Determine the [X, Y] coordinate at the center of the cell enclosing the given text.  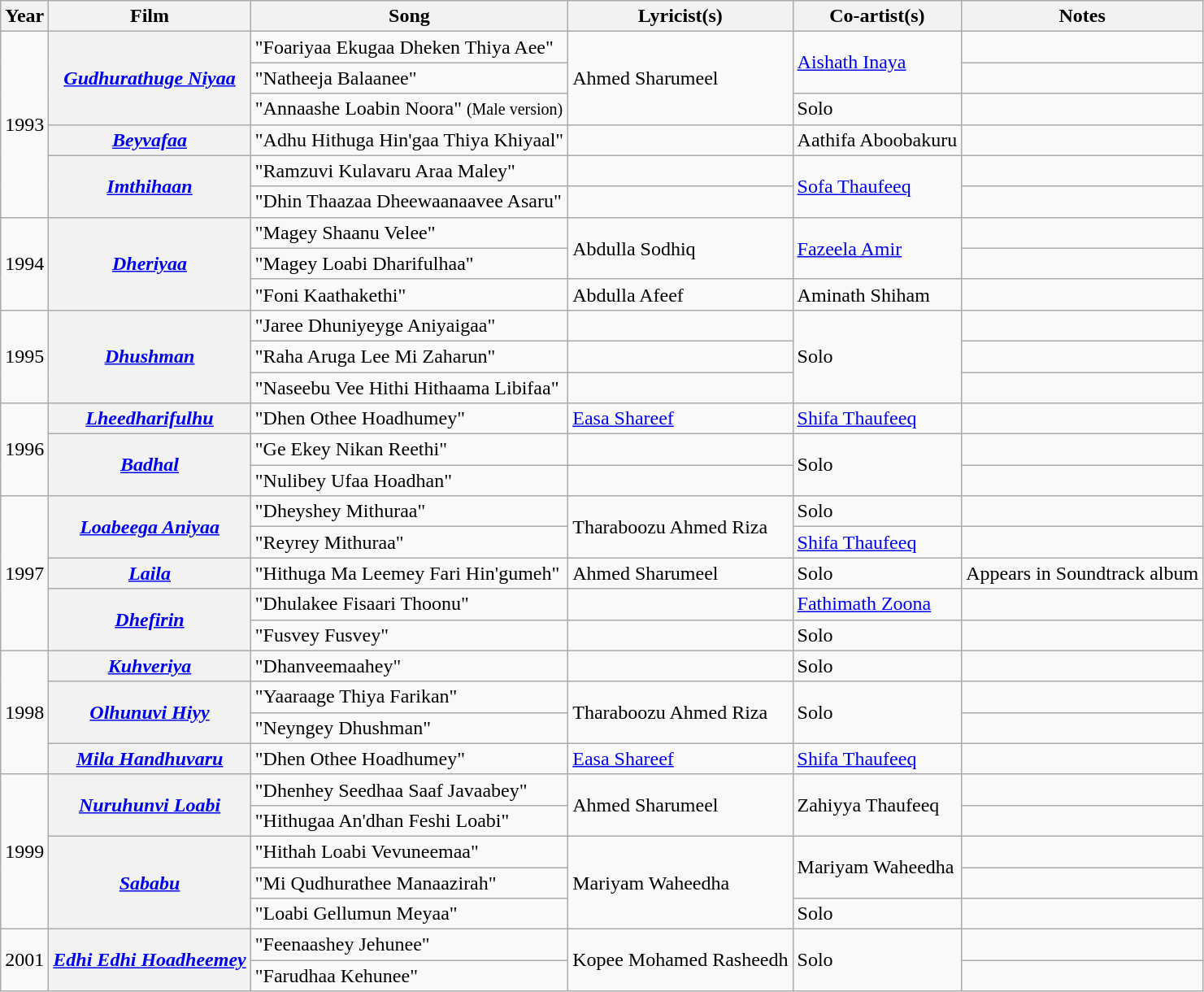
Fathimath Zoona [877, 604]
"Feenaashey Jehunee" [409, 945]
1999 [24, 851]
"Ramzuvi Kulavaru Araa Maley" [409, 171]
Aminath Shiham [877, 294]
1994 [24, 263]
1993 [24, 124]
Olhunuvi Hiyy [150, 712]
"Foni Kaathakethi" [409, 294]
Kopee Mohamed Rasheedh [680, 960]
Sofa Thaufeeq [877, 186]
"Ge Ekey Nikan Reethi" [409, 450]
Imthihaan [150, 186]
Dheriyaa [150, 263]
"Nulibey Ufaa Hoadhan" [409, 481]
Year [24, 16]
Gudhurathuge Niyaa [150, 78]
1996 [24, 450]
Fazeela Amir [877, 248]
"Natheeja Balaanee" [409, 78]
Dhushman [150, 356]
"Jaree Dhuniyeyge Aniyaigaa" [409, 325]
Aathifa Aboobakuru [877, 140]
Appears in Soundtrack album [1083, 573]
1998 [24, 712]
Beyvafaa [150, 140]
"Raha Aruga Lee Mi Zaharun" [409, 356]
"Annaashe Loabin Noora" (Male version) [409, 109]
Kuhveriya [150, 666]
"Magey Shaanu Velee" [409, 233]
"Neyngey Dhushman" [409, 728]
Nuruhunvi Loabi [150, 805]
"Dhenhey Seedhaa Saaf Javaabey" [409, 790]
"Dhulakee Fisaari Thoonu" [409, 604]
Notes [1083, 16]
Film [150, 16]
"Mi Qudhurathee Manaazirah" [409, 882]
Badhal [150, 465]
"Naseebu Vee Hithi Hithaama Libifaa" [409, 388]
1995 [24, 356]
1997 [24, 573]
Lheedharifulhu [150, 419]
"Dhanveemaahey" [409, 666]
Loabeega Aniyaa [150, 527]
Co-artist(s) [877, 16]
Abdulla Sodhiq [680, 248]
"Adhu Hithuga Hin'gaa Thiya Khiyaal" [409, 140]
"Foariyaa Ekugaa Dheken Thiya Aee" [409, 47]
Dhefirin [150, 620]
"Reyrey Mithuraa" [409, 542]
"Fusvey Fusvey" [409, 635]
Aishath Inaya [877, 63]
Lyricist(s) [680, 16]
"Dhin Thaazaa Dheewaanaavee Asaru" [409, 202]
"Loabi Gellumun Meyaa" [409, 914]
"Yaaraage Thiya Farikan" [409, 697]
2001 [24, 960]
Sababu [150, 882]
Mila Handhuvaru [150, 759]
"Hithuga Ma Leemey Fari Hin'gumeh" [409, 573]
Edhi Edhi Hoadheemey [150, 960]
Zahiyya Thaufeeq [877, 805]
Song [409, 16]
"Hithah Loabi Vevuneemaa" [409, 851]
Laila [150, 573]
"Magey Loabi Dharifulhaa" [409, 263]
"Farudhaa Kehunee" [409, 976]
Abdulla Afeef [680, 294]
"Dheyshey Mithuraa" [409, 511]
"Hithugaa An'dhan Feshi Loabi" [409, 820]
